Identify which cell holds the provided text, then report its [X, Y] central coordinate. 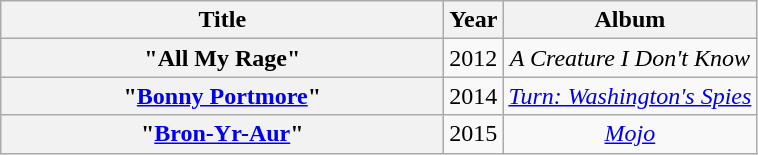
2012 [474, 58]
Album [630, 20]
"All My Rage" [222, 58]
Turn: Washington's Spies [630, 96]
A Creature I Don't Know [630, 58]
"Bonny Portmore" [222, 96]
2015 [474, 134]
"Bron-Yr-Aur" [222, 134]
2014 [474, 96]
Year [474, 20]
Mojo [630, 134]
Title [222, 20]
